Return the [x, y] coordinate for the center point of the cell that contains the specified text.  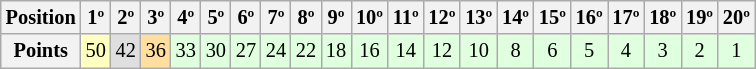
9º [336, 17]
11º [406, 17]
4º [186, 17]
24 [276, 51]
7º [276, 17]
6º [246, 17]
6 [552, 51]
1º [96, 17]
12º [442, 17]
5 [590, 51]
22 [306, 51]
16º [590, 17]
50 [96, 51]
18º [662, 17]
16 [370, 51]
14º [516, 17]
5º [216, 17]
18 [336, 51]
14 [406, 51]
8 [516, 51]
1 [736, 51]
4 [626, 51]
Position [41, 17]
20º [736, 17]
13º [478, 17]
19º [700, 17]
2º [126, 17]
33 [186, 51]
30 [216, 51]
36 [156, 51]
3º [156, 17]
12 [442, 51]
10º [370, 17]
15º [552, 17]
27 [246, 51]
17º [626, 17]
8º [306, 17]
42 [126, 51]
Points [41, 51]
10 [478, 51]
3 [662, 51]
2 [700, 51]
